Extract the (X, Y) coordinate from the center of the cell holding the provided text.  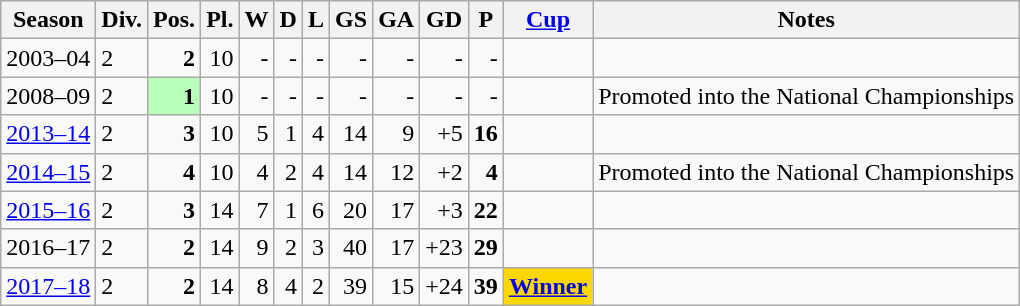
W (256, 20)
12 (396, 172)
L (316, 20)
6 (316, 210)
P (486, 20)
2008–09 (48, 96)
GS (352, 20)
5 (256, 134)
Pl. (220, 20)
Pos. (174, 20)
GA (396, 20)
29 (486, 248)
2014–15 (48, 172)
GD (444, 20)
+2 (444, 172)
40 (352, 248)
+23 (444, 248)
Notes (806, 20)
16 (486, 134)
22 (486, 210)
Cup (548, 20)
2015–16 (48, 210)
2003–04 (48, 58)
Div. (122, 20)
2016–17 (48, 248)
Winner (548, 286)
15 (396, 286)
8 (256, 286)
+5 (444, 134)
2013–14 (48, 134)
Season (48, 20)
+3 (444, 210)
2017–18 (48, 286)
20 (352, 210)
D (288, 20)
+24 (444, 286)
7 (256, 210)
